Output the (X, Y) coordinate of the center of the cell containing the given text.  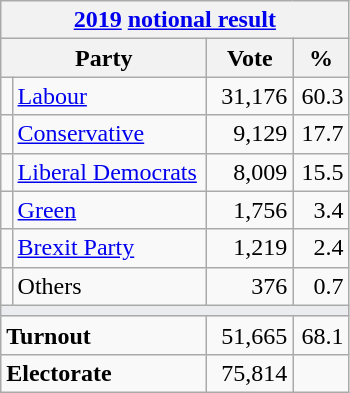
Turnout (104, 335)
3.4 (321, 210)
1,219 (250, 248)
Green (110, 210)
31,176 (250, 96)
1,756 (250, 210)
51,665 (250, 335)
Electorate (104, 373)
Labour (110, 96)
Conservative (110, 134)
Liberal Democrats (110, 172)
60.3 (321, 96)
15.5 (321, 172)
Brexit Party (110, 248)
Party (104, 58)
2019 notional result (175, 20)
Others (110, 286)
% (321, 58)
75,814 (250, 373)
376 (250, 286)
9,129 (250, 134)
0.7 (321, 286)
8,009 (250, 172)
17.7 (321, 134)
68.1 (321, 335)
2.4 (321, 248)
Vote (250, 58)
